Determine the [X, Y] coordinate at the center of the cell enclosing the given text.  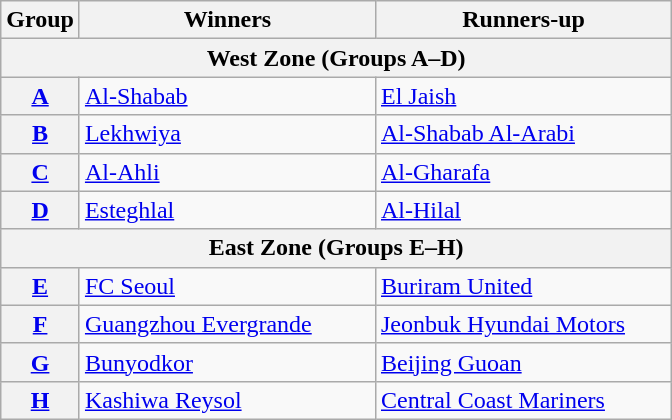
D [40, 210]
Central Coast Mariners [523, 400]
East Zone (Groups E–H) [336, 248]
B [40, 134]
FC Seoul [227, 286]
Al-Ahli [227, 172]
C [40, 172]
G [40, 362]
West Zone (Groups A–D) [336, 58]
Buriram United [523, 286]
F [40, 324]
Bunyodkor [227, 362]
E [40, 286]
Runners-up [523, 20]
Kashiwa Reysol [227, 400]
H [40, 400]
A [40, 96]
Al-Gharafa [523, 172]
Winners [227, 20]
Jeonbuk Hyundai Motors [523, 324]
Group [40, 20]
El Jaish [523, 96]
Guangzhou Evergrande [227, 324]
Esteghlal [227, 210]
Al-Shabab Al-Arabi [523, 134]
Lekhwiya [227, 134]
Al-Shabab [227, 96]
Al-Hilal [523, 210]
Beijing Guoan [523, 362]
